Locate the cell with the specified text and output its [x, y] center coordinate. 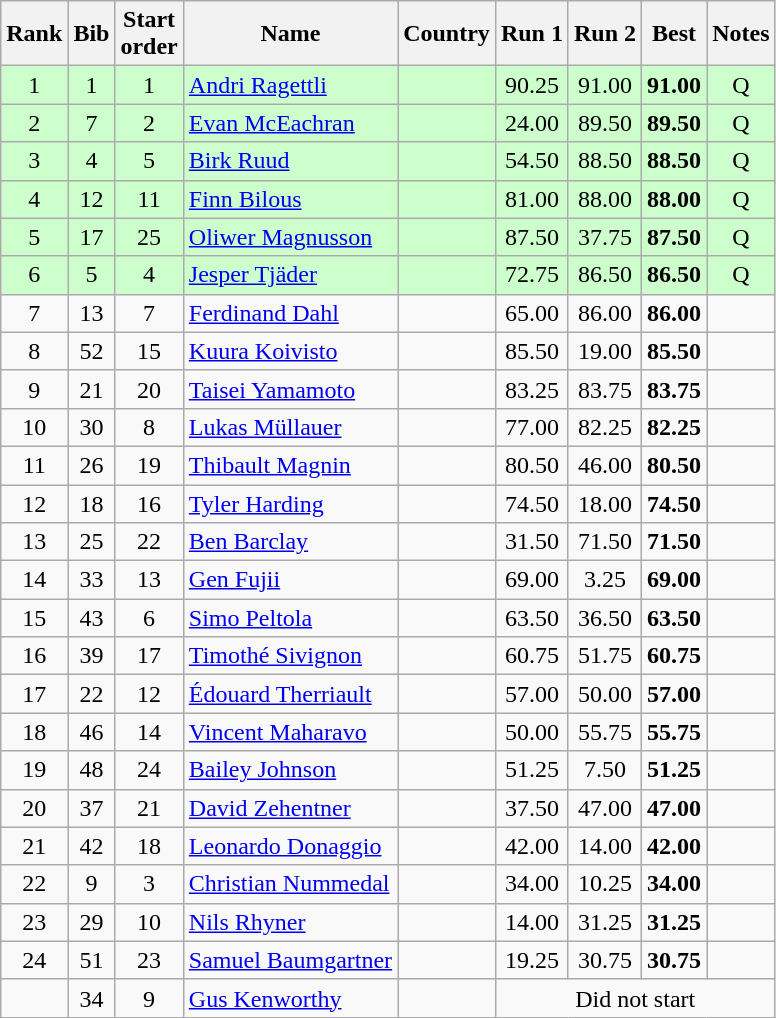
65.00 [532, 313]
Evan McEachran [290, 123]
83.25 [532, 389]
Thibault Magnin [290, 465]
37.50 [532, 808]
Kuura Koivisto [290, 351]
10.25 [604, 884]
43 [92, 618]
Oliwer Magnusson [290, 237]
Samuel Baumgartner [290, 960]
33 [92, 580]
Simo Peltola [290, 618]
19.25 [532, 960]
Birk Ruud [290, 161]
Finn Bilous [290, 199]
Best [674, 34]
Édouard Therriault [290, 694]
Tyler Harding [290, 503]
Notes [741, 34]
Gen Fujii [290, 580]
Did not start [635, 998]
46.00 [604, 465]
Christian Nummedal [290, 884]
34 [92, 998]
Ferdinand Dahl [290, 313]
19.00 [604, 351]
51.75 [604, 656]
Lukas Müllauer [290, 427]
Taisei Yamamoto [290, 389]
51 [92, 960]
Run 1 [532, 34]
Rank [34, 34]
Nils Rhyner [290, 922]
Bailey Johnson [290, 770]
Timothé Sivignon [290, 656]
Country [447, 34]
48 [92, 770]
42 [92, 846]
31.50 [532, 542]
52 [92, 351]
18.00 [604, 503]
54.50 [532, 161]
81.00 [532, 199]
77.00 [532, 427]
3.25 [604, 580]
39 [92, 656]
Leonardo Donaggio [290, 846]
26 [92, 465]
Andri Ragettli [290, 85]
David Zehentner [290, 808]
46 [92, 732]
37 [92, 808]
72.75 [532, 275]
24.00 [532, 123]
Bib [92, 34]
37.75 [604, 237]
Name [290, 34]
90.25 [532, 85]
Gus Kenworthy [290, 998]
Jesper Tjäder [290, 275]
Startorder [149, 34]
30 [92, 427]
36.50 [604, 618]
29 [92, 922]
Vincent Maharavo [290, 732]
Run 2 [604, 34]
Ben Barclay [290, 542]
7.50 [604, 770]
